Provide the (x, y) coordinate of the cell's center where the given text is located.  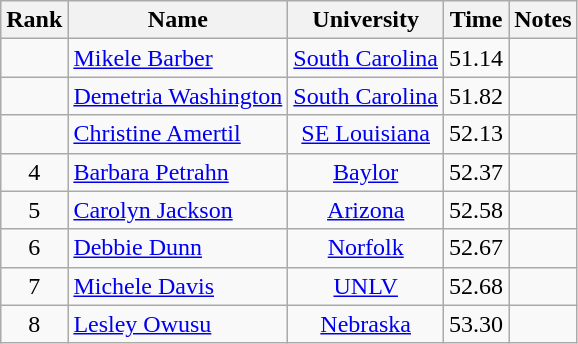
52.37 (476, 172)
Notes (543, 20)
53.30 (476, 324)
6 (34, 248)
Carolyn Jackson (178, 210)
Christine Amertil (178, 134)
Debbie Dunn (178, 248)
4 (34, 172)
Demetria Washington (178, 96)
Baylor (366, 172)
Barbara Petrahn (178, 172)
Michele Davis (178, 286)
Lesley Owusu (178, 324)
52.68 (476, 286)
52.13 (476, 134)
Arizona (366, 210)
Rank (34, 20)
Time (476, 20)
SE Louisiana (366, 134)
7 (34, 286)
8 (34, 324)
51.14 (476, 58)
Mikele Barber (178, 58)
52.67 (476, 248)
Name (178, 20)
UNLV (366, 286)
51.82 (476, 96)
5 (34, 210)
52.58 (476, 210)
University (366, 20)
Norfolk (366, 248)
Nebraska (366, 324)
